Return (x, y) of the center of cell containing provided text 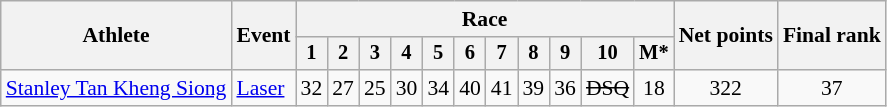
M* (654, 54)
10 (608, 54)
Final rank (832, 36)
1 (312, 54)
Race (485, 19)
Athlete (116, 36)
34 (438, 88)
36 (565, 88)
3 (375, 54)
40 (470, 88)
39 (534, 88)
Stanley Tan Kheng Siong (116, 88)
8 (534, 54)
41 (502, 88)
18 (654, 88)
2 (343, 54)
7 (502, 54)
30 (407, 88)
5 (438, 54)
Laser (263, 88)
322 (726, 88)
Event (263, 36)
25 (375, 88)
Net points (726, 36)
6 (470, 54)
37 (832, 88)
27 (343, 88)
4 (407, 54)
9 (565, 54)
32 (312, 88)
DSQ (608, 88)
